Pinpoint the cell where the given text exists, returning its [X, Y] midpoint coordinate. 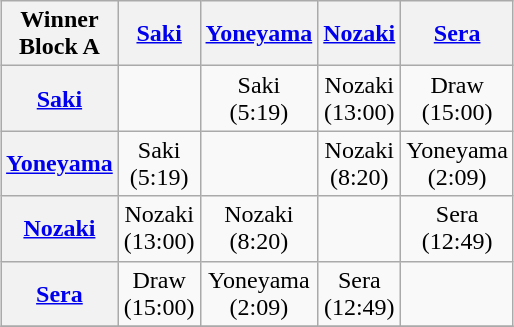
Winner Block A [60, 34]
